Identify which cell holds the provided text, then report its (x, y) central coordinate. 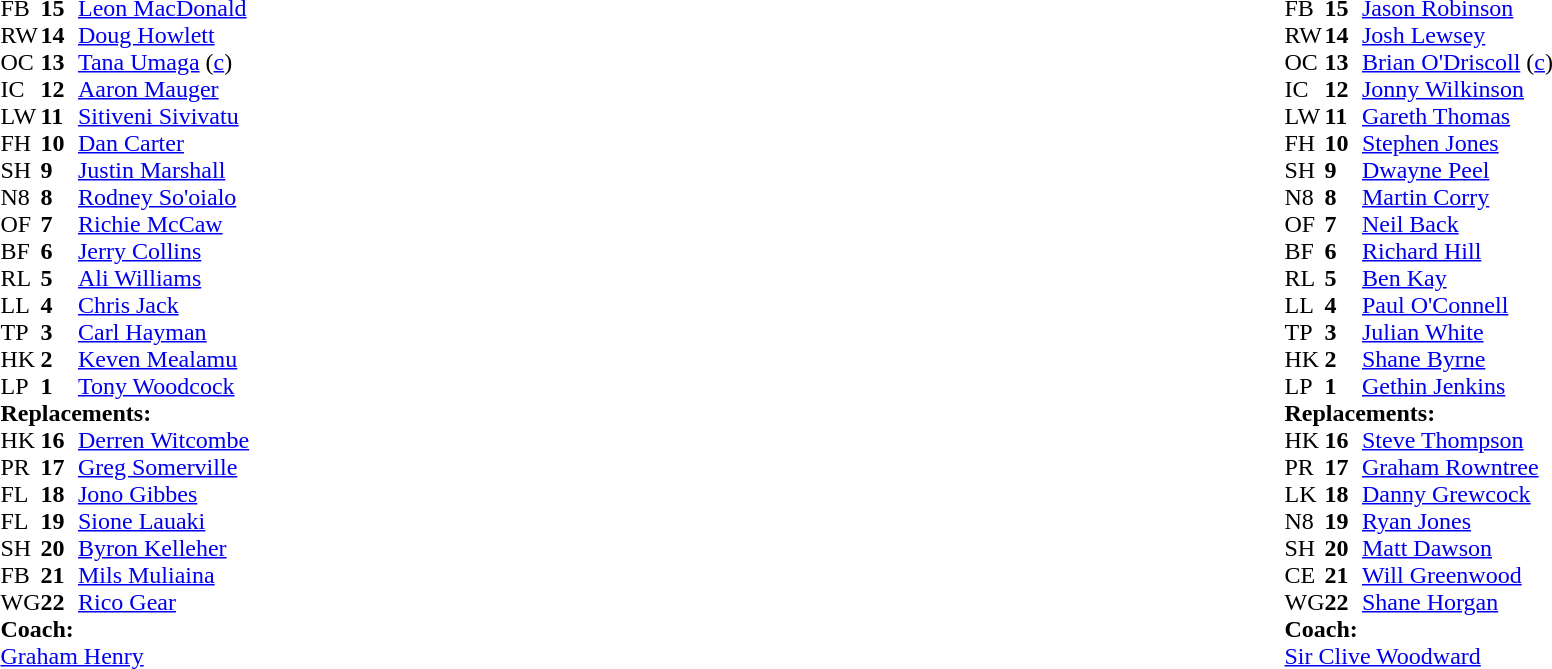
LK (1305, 494)
Sitiveni Sivivatu (164, 116)
Keven Mealamu (164, 360)
Rodney So'oialo (164, 198)
Richie McCaw (164, 224)
Doug Howlett (164, 36)
CE (1305, 576)
Graham Henry (124, 656)
Derren Witcombe (164, 440)
Mils Muliaina (164, 576)
Greg Somerville (164, 468)
Sione Lauaki (164, 522)
Rico Gear (164, 602)
Chris Jack (164, 306)
Tana Umaga (c) (164, 62)
FB (20, 576)
Justin Marshall (164, 170)
Coach: (124, 630)
Replacements: (124, 414)
Jerry Collins (164, 252)
Byron Kelleher (164, 548)
Aaron Mauger (164, 90)
Carl Hayman (164, 332)
Tony Woodcock (164, 386)
Jono Gibbes (164, 494)
Ali Williams (164, 278)
Dan Carter (164, 144)
